Scan for the cell matching the given text and deliver its [x, y] coordinate at center. 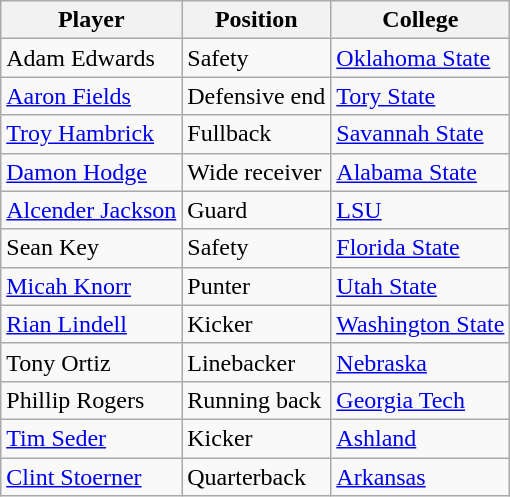
Position [256, 20]
Player [92, 20]
Washington State [420, 324]
Micah Knorr [92, 286]
Adam Edwards [92, 58]
Damon Hodge [92, 172]
Alcender Jackson [92, 210]
Ashland [420, 438]
Wide receiver [256, 172]
Defensive end [256, 96]
Alabama State [420, 172]
Florida State [420, 248]
Savannah State [420, 134]
Linebacker [256, 362]
Troy Hambrick [92, 134]
Phillip Rogers [92, 400]
Tory State [420, 96]
Nebraska [420, 362]
LSU [420, 210]
Fullback [256, 134]
Rian Lindell [92, 324]
Aaron Fields [92, 96]
Georgia Tech [420, 400]
College [420, 20]
Guard [256, 210]
Sean Key [92, 248]
Punter [256, 286]
Tony Ortiz [92, 362]
Quarterback [256, 477]
Arkansas [420, 477]
Clint Stoerner [92, 477]
Oklahoma State [420, 58]
Utah State [420, 286]
Running back [256, 400]
Tim Seder [92, 438]
